Output the (x, y) coordinate of the center of the cell containing the given text.  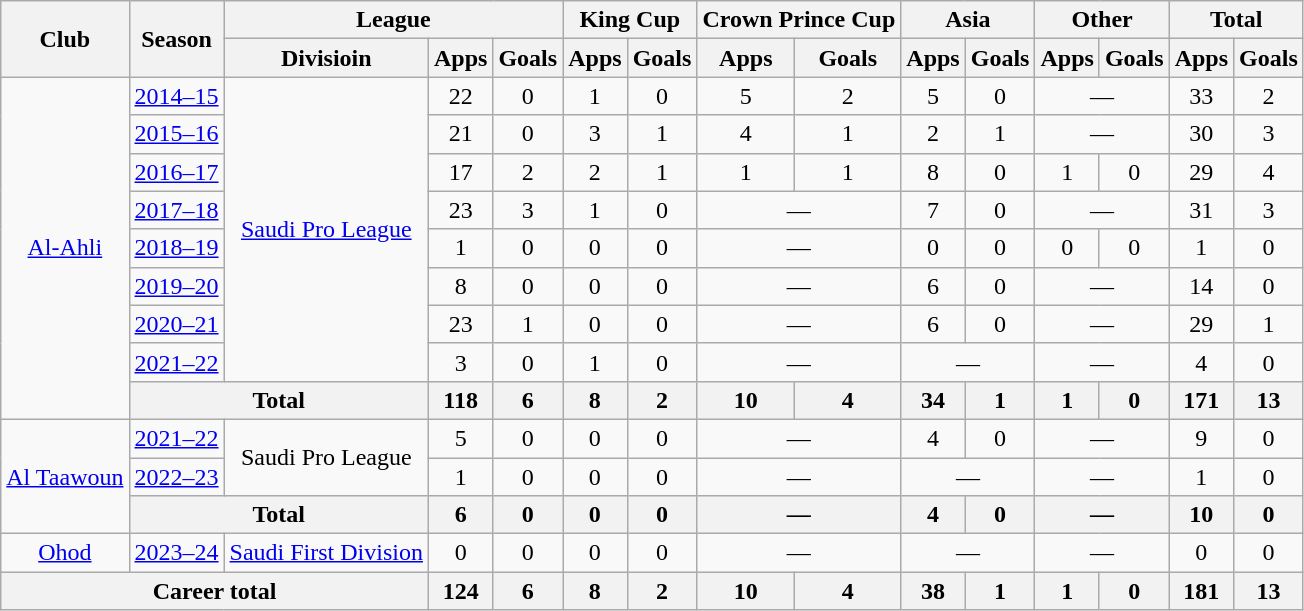
League (394, 20)
2023–24 (176, 553)
2016–17 (176, 172)
34 (933, 400)
2022–23 (176, 477)
Ohod (65, 553)
2017–18 (176, 210)
181 (1201, 591)
33 (1201, 96)
17 (460, 172)
2019–20 (176, 286)
Divisioin (326, 58)
2015–16 (176, 134)
124 (460, 591)
30 (1201, 134)
14 (1201, 286)
King Cup (630, 20)
Crown Prince Cup (799, 20)
Season (176, 39)
9 (1201, 438)
Al Taawoun (65, 476)
Saudi First Division (326, 553)
31 (1201, 210)
2014–15 (176, 96)
22 (460, 96)
Asia (968, 20)
21 (460, 134)
2020–21 (176, 324)
Club (65, 39)
171 (1201, 400)
38 (933, 591)
118 (460, 400)
Al-Ahli (65, 248)
7 (933, 210)
2018–19 (176, 248)
Career total (215, 591)
Other (1102, 20)
